Search for the cell housing the specified text and yield its (X, Y) center coordinate. 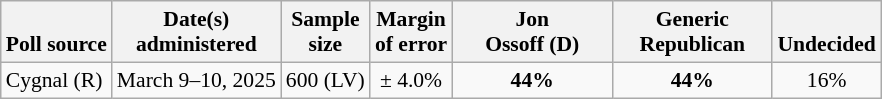
Cygnal (R) (56, 80)
Poll source (56, 32)
± 4.0% (411, 80)
Undecided (826, 32)
March 9–10, 2025 (196, 80)
GenericRepublican (692, 32)
Marginof error (411, 32)
JonOssoff (D) (532, 32)
Date(s)administered (196, 32)
16% (826, 80)
600 (LV) (326, 80)
Samplesize (326, 32)
